Search for the cell housing the specified text and yield its [x, y] center coordinate. 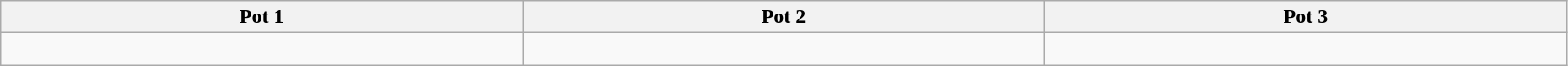
Pot 3 [1306, 17]
Pot 2 [784, 17]
Pot 1 [261, 17]
